Extract the (x, y) coordinate from the center of the cell holding the provided text.  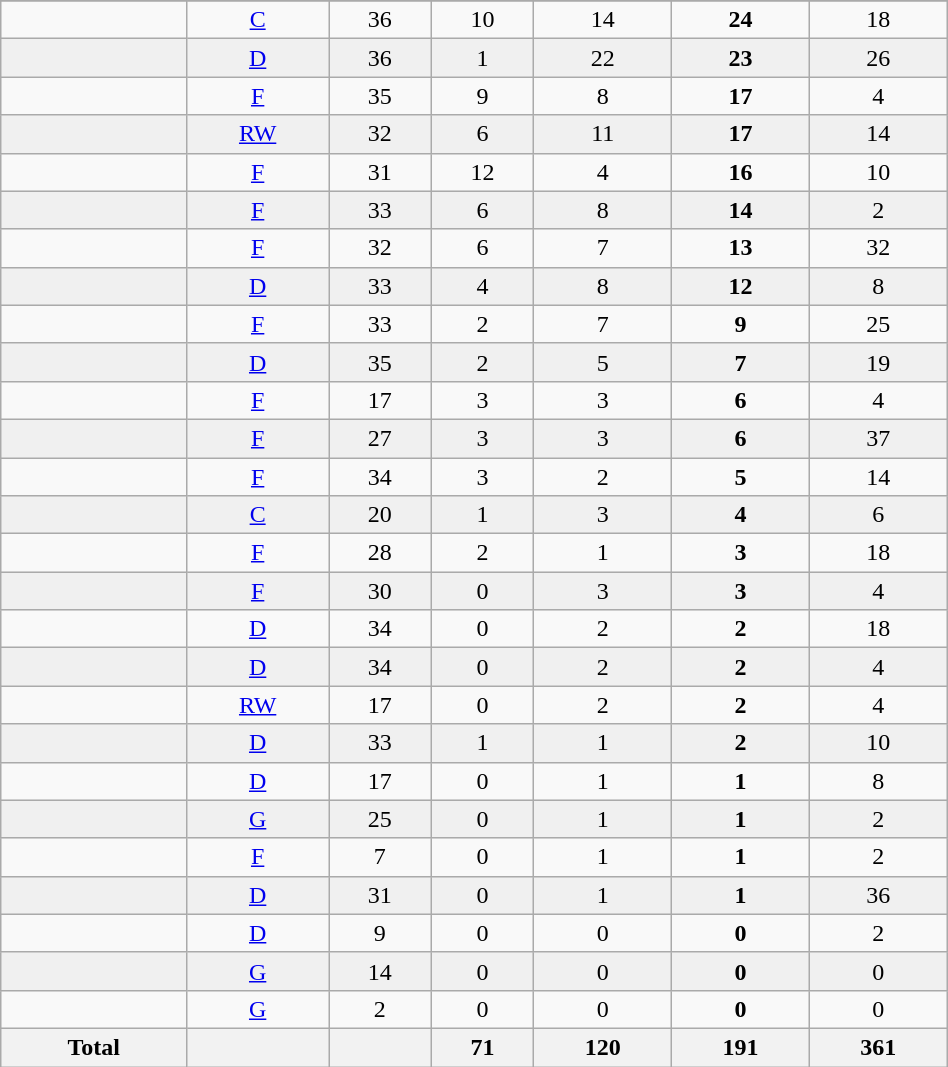
Total (94, 1047)
13 (741, 248)
20 (380, 515)
120 (603, 1047)
23 (741, 58)
30 (380, 591)
22 (603, 58)
16 (741, 172)
191 (741, 1047)
28 (380, 553)
19 (878, 362)
71 (482, 1047)
27 (380, 438)
26 (878, 58)
24 (741, 20)
11 (603, 134)
361 (878, 1047)
37 (878, 438)
